Locate the cell with the specified text and output its [X, Y] center coordinate. 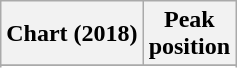
Chart (2018) [72, 34]
Peakposition [189, 34]
